Scan for the cell matching the given text and deliver its (X, Y) coordinate at center. 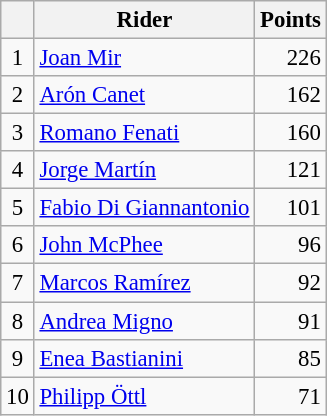
1 (18, 58)
96 (290, 245)
160 (290, 133)
3 (18, 133)
Fabio Di Giannantonio (144, 208)
162 (290, 95)
Jorge Martín (144, 170)
121 (290, 170)
5 (18, 208)
71 (290, 396)
Philipp Öttl (144, 396)
9 (18, 358)
Arón Canet (144, 95)
101 (290, 208)
Rider (144, 20)
6 (18, 245)
2 (18, 95)
Marcos Ramírez (144, 283)
226 (290, 58)
Andrea Migno (144, 321)
91 (290, 321)
Points (290, 20)
4 (18, 170)
Enea Bastianini (144, 358)
7 (18, 283)
Joan Mir (144, 58)
8 (18, 321)
10 (18, 396)
85 (290, 358)
Romano Fenati (144, 133)
John McPhee (144, 245)
92 (290, 283)
